Search for the cell housing the specified text and yield its [x, y] center coordinate. 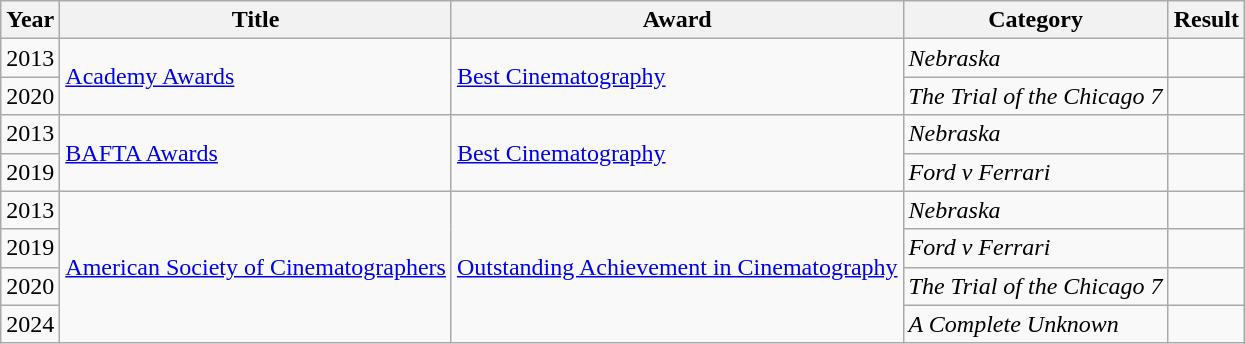
Category [1036, 20]
American Society of Cinematographers [256, 267]
Award [677, 20]
Year [30, 20]
Academy Awards [256, 77]
BAFTA Awards [256, 153]
A Complete Unknown [1036, 324]
Title [256, 20]
2024 [30, 324]
Result [1206, 20]
Outstanding Achievement in Cinematography [677, 267]
